For the text-containing cell, return its midpoint in [X, Y] coordinate format. 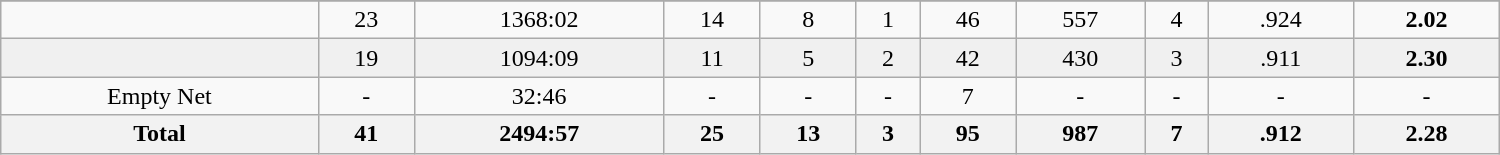
4 [1176, 20]
2494:57 [539, 134]
557 [1080, 20]
5 [808, 58]
Total [160, 134]
987 [1080, 134]
2 [888, 58]
1 [888, 20]
8 [808, 20]
2.02 [1427, 20]
Empty Net [160, 96]
42 [968, 58]
13 [808, 134]
95 [968, 134]
1368:02 [539, 20]
25 [712, 134]
19 [366, 58]
430 [1080, 58]
2.28 [1427, 134]
2.30 [1427, 58]
14 [712, 20]
32:46 [539, 96]
1094:09 [539, 58]
.911 [1281, 58]
.924 [1281, 20]
23 [366, 20]
41 [366, 134]
46 [968, 20]
11 [712, 58]
.912 [1281, 134]
